Return [X, Y] of the center of cell containing provided text 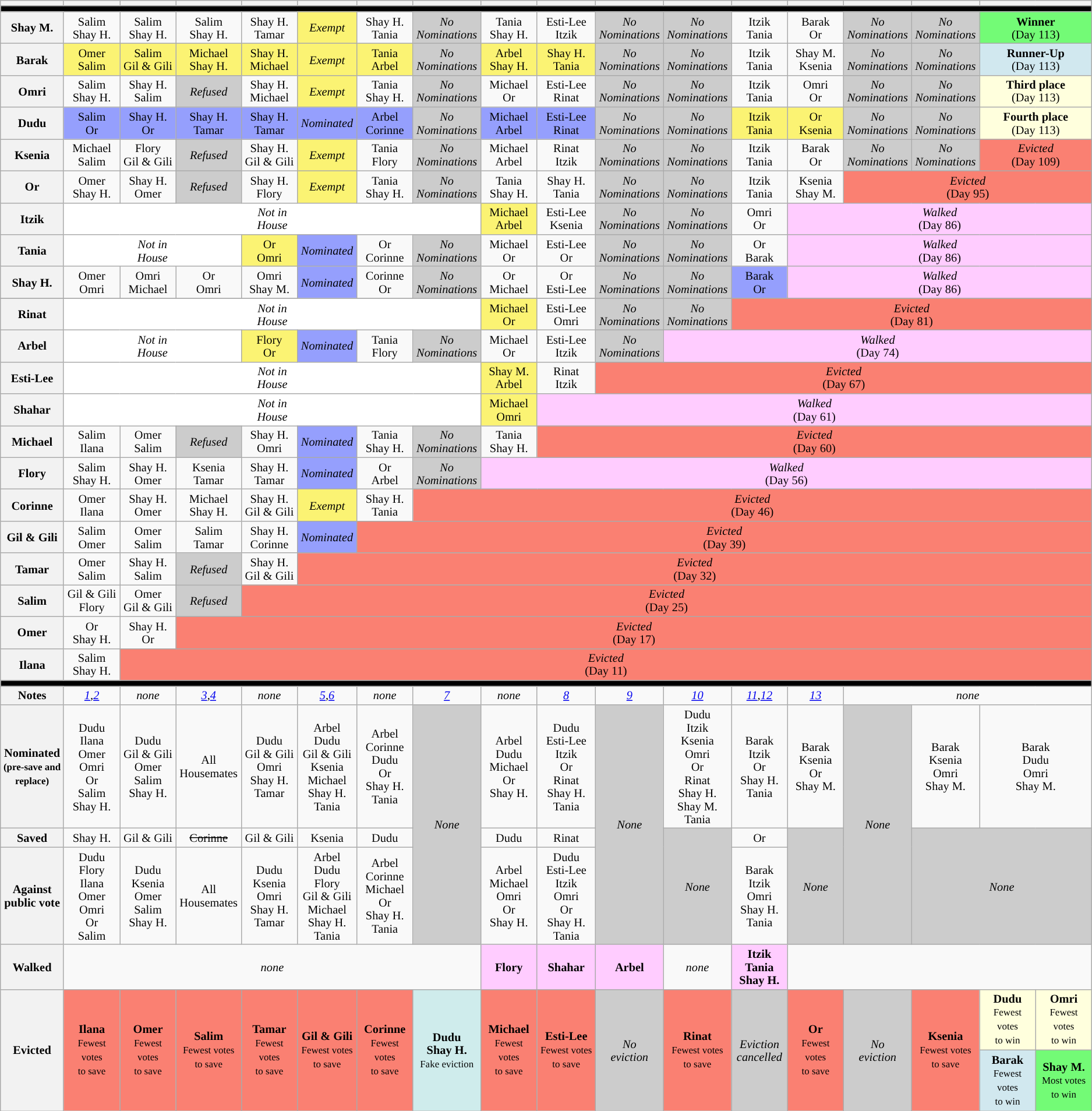
Esti-LeeOr [566, 251]
Shay H.Flory [269, 186]
FloryOr [269, 346]
Evicted(Day 39) [724, 537]
Itzik [33, 219]
IlanaFewest votesto save [91, 1050]
3,4 [208, 695]
BarakItzikOrShay H.Tania [759, 766]
7 [447, 695]
Esti-LeeOmri [566, 315]
OmriShay M. [269, 282]
DuduShay H.Fake eviction [447, 1050]
Tania [33, 251]
Shay M. [33, 28]
Evicted(Day 46) [752, 506]
13 [815, 695]
Walked(Day 74) [878, 346]
DuduKseniaOmerSalimShay H. [148, 896]
Nominated(pre-save and replace) [33, 766]
1,2 [91, 695]
OrShay H. [91, 633]
KseniaShay M. [815, 186]
MichaelSalim [91, 155]
ArbelDuduFloryGil & GiliMichaelShay H.Tania [327, 896]
10 [698, 695]
Evicted(Day 17) [634, 633]
OmerIlana [91, 506]
MichaelShay H. [208, 59]
Evicted(Day 32) [695, 569]
Walked(Day 56) [786, 473]
Gil & Gili Fewest votesto save [327, 1050]
OmerGil & Gili [148, 600]
DuduIlanaOmerOmriOrSalimShay H. [91, 766]
Gil & GiliFlory [91, 600]
Evicted(Day 95) [968, 186]
Third place(Day 113) [1036, 91]
Rinat Fewest votesto save [698, 1050]
SalimGil & Gili [148, 59]
Shay H.Omri [269, 442]
Evictioncancelled [759, 1050]
Esti-LeeKsenia [566, 219]
DuduEsti-LeeItzikOrRinatShay H.Tania [566, 766]
Evicted(Day 81) [912, 315]
OmriFewest votesto win [1063, 1020]
Salim [33, 600]
Runner-Up(Day 113) [1036, 59]
OrMichael [508, 282]
DuduItzikKseniaOmriOrRinatShay H.Shay M.Tania [698, 766]
Esti-Lee Fewest votesto save [566, 1050]
SalimOmer [91, 537]
Walked(Day 61) [814, 410]
BarakKseniaOmriShay M. [946, 766]
TaniaArbel [384, 59]
DuduGil & GiliOmriShay H.Tamar [269, 766]
ArbelCorinneMichaelOrShay H.Tania [384, 896]
Fourth place(Day 113) [1036, 124]
Barak [33, 59]
Shay H. Tamar [208, 124]
OrArbel [384, 473]
DuduFewest votesto win [1008, 1020]
ItzikTaniaShay H. [759, 967]
9 [630, 695]
ArbelShay H. [508, 59]
Shay H.Corinne [269, 537]
OmerFewest votesto save [148, 1050]
Evicted [33, 1050]
SalimTamar [208, 537]
OrBarak [759, 251]
BarakFewest votesto win [1008, 1080]
Evicted(Day 25) [666, 600]
Michael [33, 442]
OmerOmri [91, 282]
ArbelDuduGil & GiliKseniaMichaelShay H.Tania [327, 766]
OrEsti-Lee [566, 282]
CorinneOr [384, 282]
KseniaTamar [208, 473]
Shay M.Arbel [508, 378]
ArbelDuduMichaelOrShay H. [508, 766]
BarakKseniaOrShay M. [815, 766]
Salim Fewest votesto save [208, 1050]
DuduFloryIlanaOmerOmriOrSalim [91, 896]
Notes [33, 695]
Evicted(Day 109) [1036, 155]
FloryGil & Gili [148, 155]
Winner(Day 113) [1036, 28]
Omri [33, 91]
MichaelOmri [508, 410]
Ksenia Fewest votesto save [946, 1050]
OrKsenia [815, 124]
Michael Fewest votesto save [508, 1050]
BarakItzikOmriShay H.Tania [759, 896]
SalimIlana [91, 442]
8 [566, 695]
Walked [33, 967]
ArbelCorinneDuduOrShay H.Tania [384, 766]
ArbelMichaelOmriOrShay H. [508, 896]
Evicted(Day 11) [606, 664]
ArbelCorinne [384, 124]
BarakDuduOmriShay M. [1036, 766]
Omer [33, 633]
Corinne Fewest votesto save [384, 1050]
OrCorinne [384, 251]
Shay M.Most votesto win [1063, 1080]
DuduGil & GiliOmerSalimShay H. [148, 766]
Michael Shay H. [208, 506]
Evicted(Day 60) [814, 442]
Tamar Fewest votesto save [269, 1050]
Evicted(Day 67) [844, 378]
5,6 [327, 695]
Tamar [33, 569]
SalimOr [91, 124]
Saved [33, 837]
DuduEsti-LeeItzikOmriOrShay H.Tania [566, 896]
OmerShay H. [91, 186]
Ilana [33, 664]
Shay M.Ksenia [815, 59]
Againstpublic vote [33, 896]
DuduKseniaOmriShay H.Tamar [269, 896]
OmriMichael [148, 282]
11,12 [759, 695]
Esti-Lee [33, 378]
OrFewest votesto save [815, 1050]
